Search for the cell housing the specified text and yield its (X, Y) center coordinate. 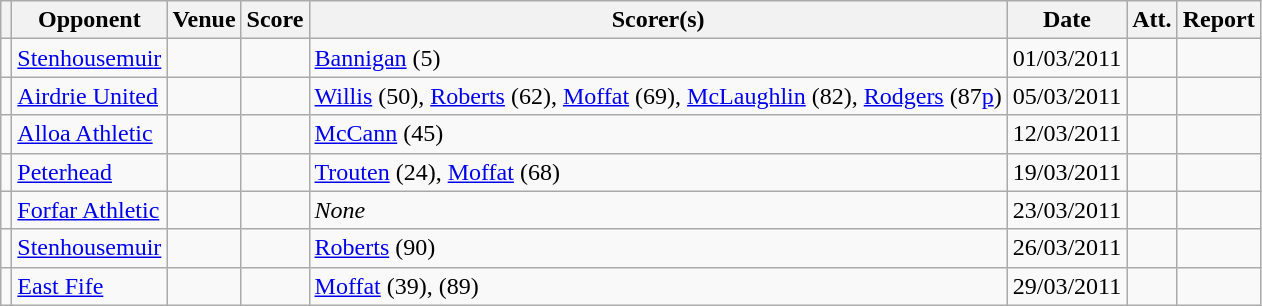
Airdrie United (90, 96)
None (658, 210)
Bannigan (5) (658, 58)
01/03/2011 (1067, 58)
Att. (1152, 20)
23/03/2011 (1067, 210)
Venue (204, 20)
McCann (45) (658, 134)
Alloa Athletic (90, 134)
Peterhead (90, 172)
Score (275, 20)
Report (1218, 20)
Scorer(s) (658, 20)
Moffat (39), (89) (658, 286)
Date (1067, 20)
Willis (50), Roberts (62), Moffat (69), McLaughlin (82), Rodgers (87p) (658, 96)
Trouten (24), Moffat (68) (658, 172)
Roberts (90) (658, 248)
12/03/2011 (1067, 134)
East Fife (90, 286)
29/03/2011 (1067, 286)
Opponent (90, 20)
26/03/2011 (1067, 248)
Forfar Athletic (90, 210)
19/03/2011 (1067, 172)
05/03/2011 (1067, 96)
